Identify which cell holds the provided text, then report its (x, y) central coordinate. 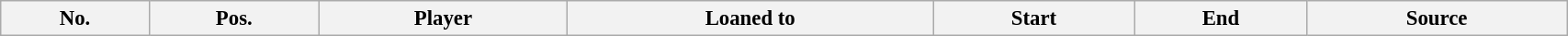
Player (443, 18)
No. (75, 18)
Source (1437, 18)
Loaned to (750, 18)
End (1220, 18)
Start (1034, 18)
Pos. (233, 18)
